Capture the cell that displays the provided text and extract its (X, Y) central coordinate. 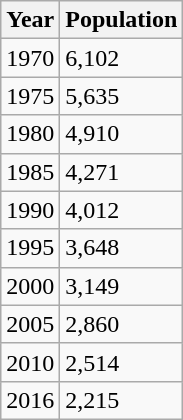
1990 (30, 210)
Year (30, 20)
2,514 (122, 362)
Population (122, 20)
1985 (30, 172)
2016 (30, 400)
3,149 (122, 286)
1975 (30, 96)
5,635 (122, 96)
3,648 (122, 248)
2005 (30, 324)
4,910 (122, 134)
4,271 (122, 172)
1970 (30, 58)
1995 (30, 248)
2,215 (122, 400)
4,012 (122, 210)
2,860 (122, 324)
2010 (30, 362)
6,102 (122, 58)
1980 (30, 134)
2000 (30, 286)
